Search for the cell housing the specified text and yield its (x, y) center coordinate. 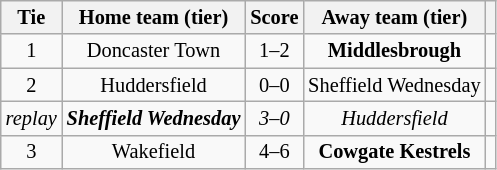
2 (32, 85)
Away team (tier) (394, 17)
3 (32, 152)
4–6 (274, 152)
replay (32, 118)
Wakefield (154, 152)
Cowgate Kestrels (394, 152)
Doncaster Town (154, 51)
3–0 (274, 118)
1–2 (274, 51)
1 (32, 51)
Home team (tier) (154, 17)
Middlesbrough (394, 51)
Score (274, 17)
0–0 (274, 85)
Tie (32, 17)
